Output the (X, Y) coordinate of the center of the cell containing the given text.  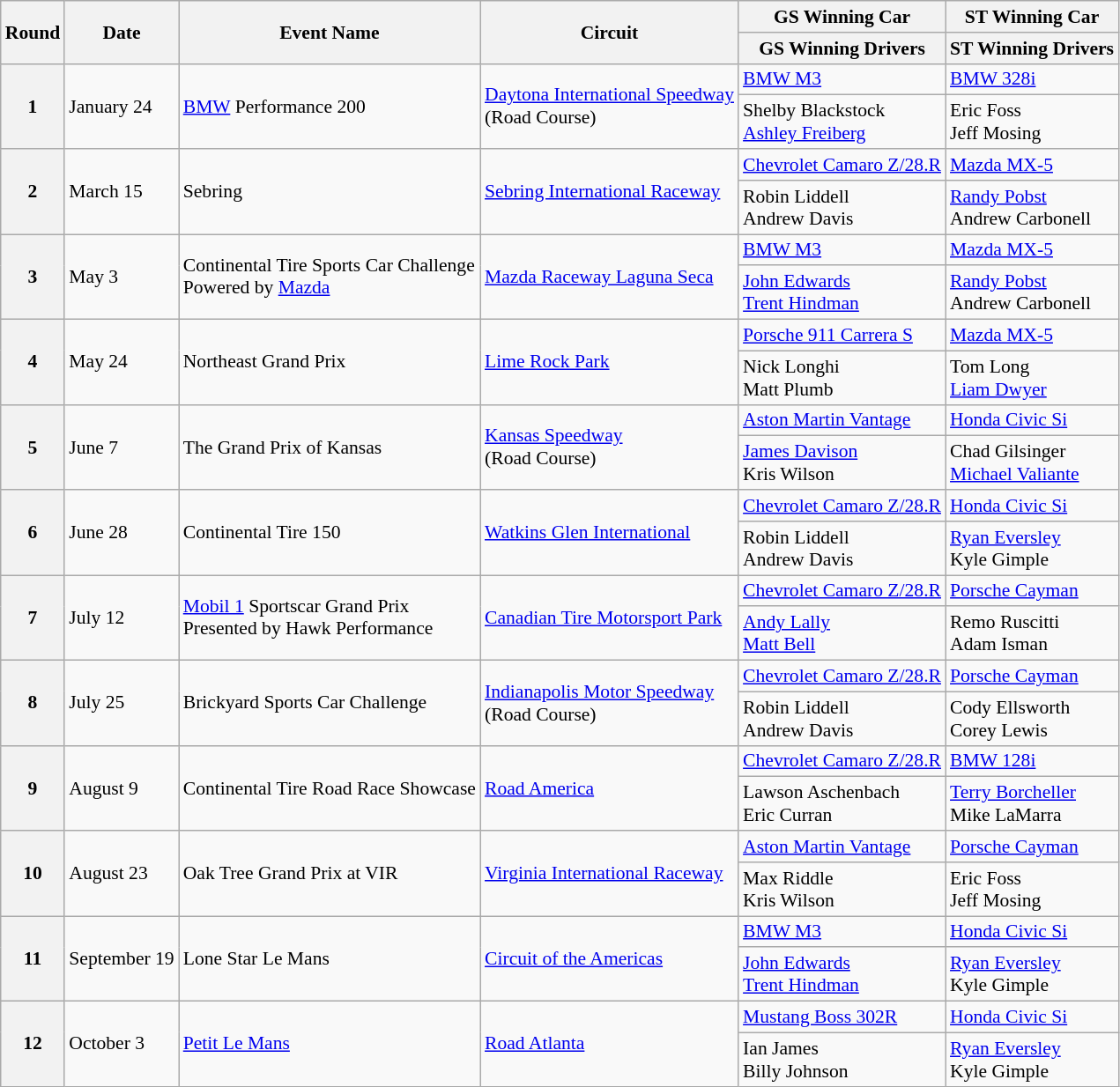
BMW Performance 200 (330, 106)
July 12 (122, 618)
January 24 (122, 106)
March 15 (122, 192)
BMW 328i (1032, 79)
Porsche 911 Carrera S (842, 336)
8 (33, 703)
Nick Longhi Matt Plumb (842, 377)
1 (33, 106)
Round (33, 32)
Circuit (610, 32)
June 7 (122, 447)
August 23 (122, 874)
9 (33, 788)
Terry Borcheller Mike LaMarra (1032, 803)
Lime Rock Park (610, 363)
Petit Le Mans (330, 1045)
Date (122, 32)
ST Winning Drivers (1032, 48)
7 (33, 618)
Mobil 1 Sportscar Grand PrixPresented by Hawk Performance (330, 618)
September 19 (122, 958)
Brickyard Sports Car Challenge (330, 703)
Mazda Raceway Laguna Seca (610, 277)
Canadian Tire Motorsport Park (610, 618)
Cody Ellsworth Corey Lewis (1032, 719)
Daytona International Speedway (Road Course) (610, 106)
James Davison Kris Wilson (842, 463)
Tom Long Liam Dwyer (1032, 377)
BMW 128i (1032, 761)
Continental Tire Road Race Showcase (330, 788)
6 (33, 532)
Lone Star Le Mans (330, 958)
Sebring International Raceway (610, 192)
12 (33, 1045)
GS Winning Drivers (842, 48)
Ian James Billy Johnson (842, 1059)
Virginia International Raceway (610, 874)
Road America (610, 788)
3 (33, 277)
Lawson Aschenbach Eric Curran (842, 803)
4 (33, 363)
The Grand Prix of Kansas (330, 447)
July 25 (122, 703)
2 (33, 192)
Max Riddle Kris Wilson (842, 890)
May 3 (122, 277)
Chad Gilsinger Michael Valiante (1032, 463)
Sebring (330, 192)
Road Atlanta (610, 1045)
Circuit of the Americas (610, 958)
June 28 (122, 532)
11 (33, 958)
5 (33, 447)
May 24 (122, 363)
ST Winning Car (1032, 17)
10 (33, 874)
Kansas Speedway (Road Course) (610, 447)
Shelby Blackstock Ashley Freiberg (842, 122)
Oak Tree Grand Prix at VIR (330, 874)
August 9 (122, 788)
October 3 (122, 1045)
Watkins Glen International (610, 532)
Remo Ruscitti Adam Isman (1032, 634)
Northeast Grand Prix (330, 363)
Mustang Boss 302R (842, 1017)
Event Name (330, 32)
Continental Tire Sports Car ChallengePowered by Mazda (330, 277)
Indianapolis Motor Speedway (Road Course) (610, 703)
Andy Lally Matt Bell (842, 634)
GS Winning Car (842, 17)
Continental Tire 150 (330, 532)
